Return [X, Y] of the center of cell containing provided text 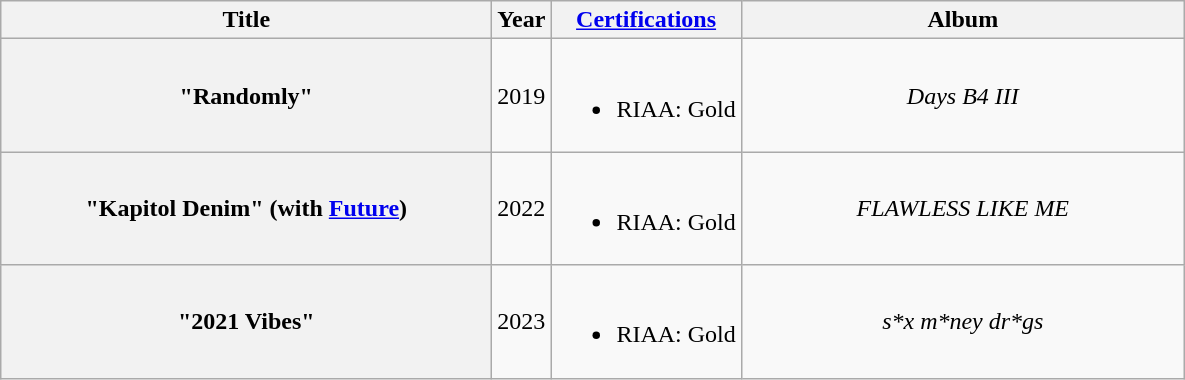
2023 [522, 322]
Certifications [646, 20]
2019 [522, 96]
"Randomly" [246, 96]
2022 [522, 208]
"2021 Vibes" [246, 322]
"Kapitol Denim" (with Future) [246, 208]
Year [522, 20]
s*x m*ney dr*gs [962, 322]
Album [962, 20]
FLAWLESS LIKE ME [962, 208]
Title [246, 20]
Days B4 III [962, 96]
